Pinpoint the cell where the given text exists, returning its (X, Y) midpoint coordinate. 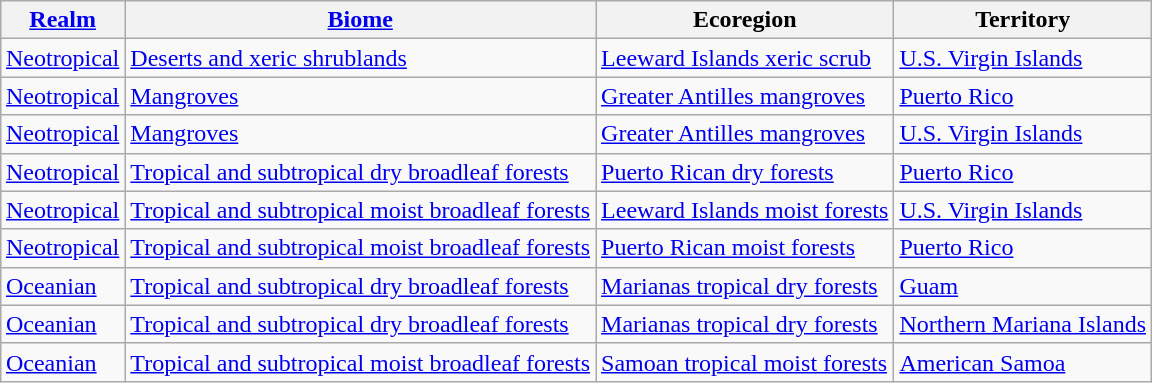
Biome (360, 20)
Puerto Rican moist forests (745, 248)
Leeward Islands xeric scrub (745, 58)
Deserts and xeric shrublands (360, 58)
Ecoregion (745, 20)
Northern Mariana Islands (1023, 324)
Samoan tropical moist forests (745, 362)
Puerto Rican dry forests (745, 172)
American Samoa (1023, 362)
Territory (1023, 20)
Guam (1023, 286)
Realm (62, 20)
Leeward Islands moist forests (745, 210)
